Determine the (x, y) coordinate at the center of the cell enclosing the given text.  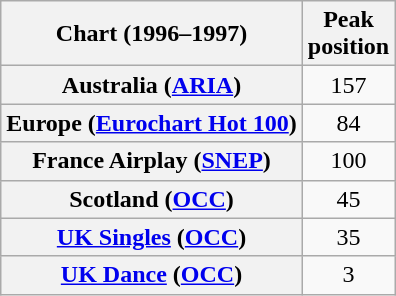
Australia (ARIA) (152, 85)
Peakposition (348, 34)
UK Dance (OCC) (152, 275)
France Airplay (SNEP) (152, 161)
100 (348, 161)
Chart (1996–1997) (152, 34)
UK Singles (OCC) (152, 237)
84 (348, 123)
3 (348, 275)
157 (348, 85)
35 (348, 237)
Scotland (OCC) (152, 199)
45 (348, 199)
Europe (Eurochart Hot 100) (152, 123)
